Provide the [x, y] coordinate of the cell's center where the given text is located.  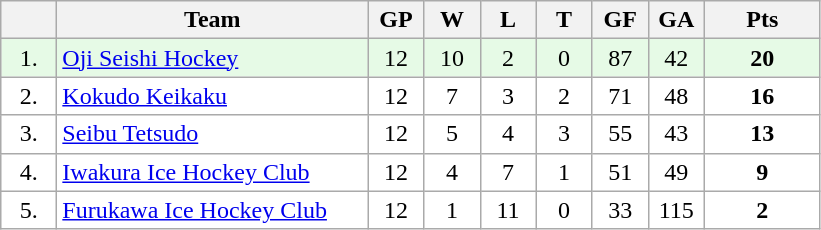
1. [29, 58]
11 [508, 210]
115 [676, 210]
4. [29, 172]
43 [676, 134]
GF [620, 20]
33 [620, 210]
L [508, 20]
Kokudo Keikaku [212, 96]
2. [29, 96]
42 [676, 58]
GP [396, 20]
87 [620, 58]
Team [212, 20]
10 [452, 58]
20 [762, 58]
Pts [762, 20]
W [452, 20]
13 [762, 134]
55 [620, 134]
Oji Seishi Hockey [212, 58]
9 [762, 172]
T [564, 20]
Seibu Tetsudo [212, 134]
49 [676, 172]
5 [452, 134]
GA [676, 20]
51 [620, 172]
16 [762, 96]
5. [29, 210]
Furukawa Ice Hockey Club [212, 210]
48 [676, 96]
3. [29, 134]
71 [620, 96]
Iwakura Ice Hockey Club [212, 172]
